Extract the (x, y) coordinate from the center of the cell holding the provided text.  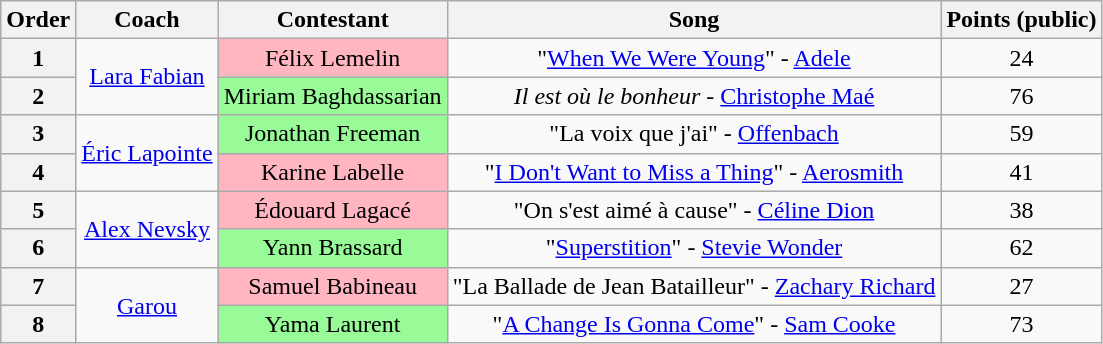
41 (1022, 172)
Coach (147, 20)
"Superstition" - Stevie Wonder (694, 248)
"On s'est aimé à cause" - Céline Dion (694, 210)
8 (38, 324)
Édouard Lagacé (332, 210)
Yann Brassard (332, 248)
Éric Lapointe (147, 153)
"La voix que j'ai" - Offenbach (694, 134)
59 (1022, 134)
Karine Labelle (332, 172)
"I Don't Want to Miss a Thing" - Aerosmith (694, 172)
62 (1022, 248)
Order (38, 20)
Jonathan Freeman (332, 134)
Samuel Babineau (332, 286)
"La Ballade de Jean Batailleur" - Zachary Richard (694, 286)
76 (1022, 96)
1 (38, 58)
Contestant (332, 20)
7 (38, 286)
5 (38, 210)
Points (public) (1022, 20)
Miriam Baghdassarian (332, 96)
Yama Laurent (332, 324)
38 (1022, 210)
"When We Were Young" - Adele (694, 58)
Alex Nevsky (147, 229)
Il est où le bonheur - Christophe Maé (694, 96)
24 (1022, 58)
3 (38, 134)
Lara Fabian (147, 77)
Garou (147, 305)
Félix Lemelin (332, 58)
4 (38, 172)
6 (38, 248)
Song (694, 20)
73 (1022, 324)
"A Change Is Gonna Come" - Sam Cooke (694, 324)
27 (1022, 286)
2 (38, 96)
